For the text-containing cell, return its midpoint in (x, y) coordinate format. 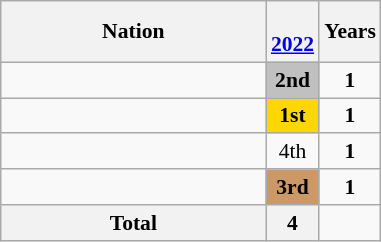
Years (350, 32)
Total (134, 223)
3rd (292, 187)
Nation (134, 32)
2022 (292, 32)
4th (292, 152)
1st (292, 116)
2nd (292, 80)
4 (292, 223)
